Extract the (X, Y) coordinate from the center of the cell holding the provided text.  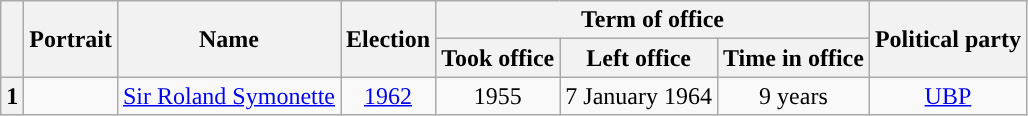
Portrait (71, 39)
Took office (498, 58)
Name (228, 39)
Term of office (653, 20)
7 January 1964 (639, 96)
1 (12, 96)
Left office (639, 58)
Political party (948, 39)
1962 (388, 96)
Election (388, 39)
9 years (793, 96)
1955 (498, 96)
Time in office (793, 58)
UBP (948, 96)
Sir Roland Symonette (228, 96)
